Provide the [x, y] coordinate of the cell's center where the given text is located.  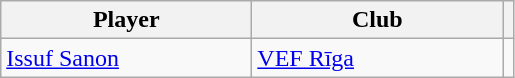
VEF Rīga [378, 58]
Club [378, 20]
Player [126, 20]
Issuf Sanon [126, 58]
